Find where the given text appears and provide that cell's center as [x, y] coordinate. 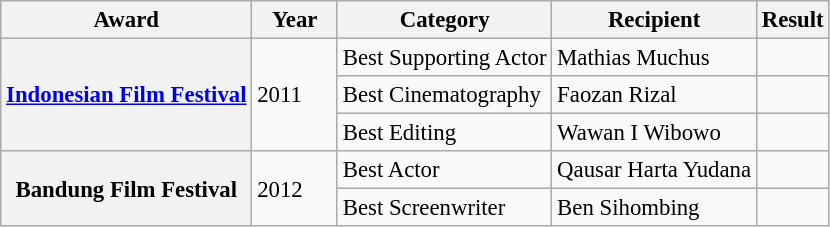
Indonesian Film Festival [126, 96]
Ben Sihombing [654, 208]
2012 [295, 188]
Best Editing [444, 133]
Qausar Harta Yudana [654, 170]
2011 [295, 96]
Recipient [654, 20]
Mathias Muchus [654, 58]
Best Actor [444, 170]
Category [444, 20]
Best Screenwriter [444, 208]
Year [295, 20]
Best Supporting Actor [444, 58]
Wawan I Wibowo [654, 133]
Best Cinematography [444, 95]
Result [792, 20]
Bandung Film Festival [126, 188]
Award [126, 20]
Faozan Rizal [654, 95]
